Return the (x, y) coordinate for the center point of the cell that contains the specified text.  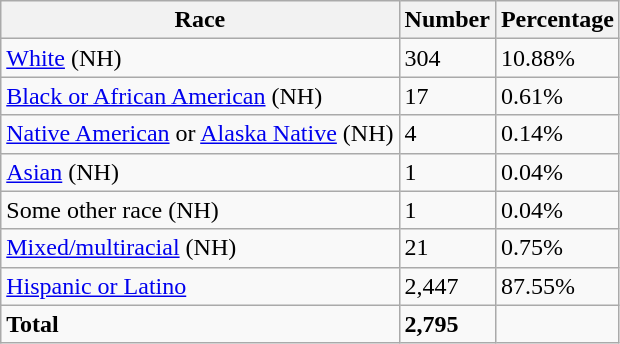
Black or African American (NH) (200, 96)
0.61% (557, 96)
Race (200, 20)
Total (200, 324)
87.55% (557, 286)
Some other race (NH) (200, 210)
304 (447, 58)
21 (447, 248)
Hispanic or Latino (200, 286)
0.14% (557, 134)
10.88% (557, 58)
17 (447, 96)
Native American or Alaska Native (NH) (200, 134)
0.75% (557, 248)
White (NH) (200, 58)
Number (447, 20)
Asian (NH) (200, 172)
Percentage (557, 20)
2,447 (447, 286)
4 (447, 134)
2,795 (447, 324)
Mixed/multiracial (NH) (200, 248)
